Capture the cell that displays the provided text and extract its (X, Y) central coordinate. 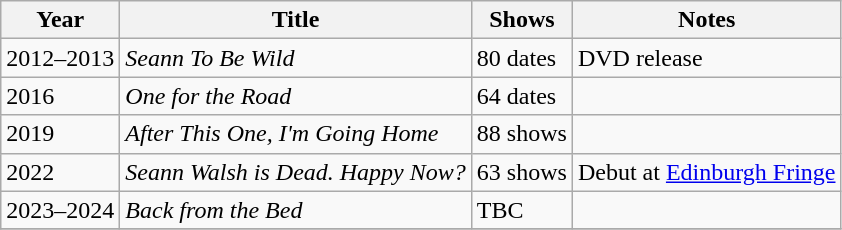
DVD release (706, 58)
After This One, I'm Going Home (296, 134)
88 shows (522, 134)
2023–2024 (60, 210)
Back from the Bed (296, 210)
Shows (522, 20)
One for the Road (296, 96)
Title (296, 20)
2022 (60, 172)
TBC (522, 210)
Seann Walsh is Dead. Happy Now? (296, 172)
80 dates (522, 58)
2016 (60, 96)
Notes (706, 20)
Year (60, 20)
Debut at Edinburgh Fringe (706, 172)
Seann To Be Wild (296, 58)
2019 (60, 134)
2012–2013 (60, 58)
63 shows (522, 172)
64 dates (522, 96)
